Search for the cell housing the specified text and yield its [x, y] center coordinate. 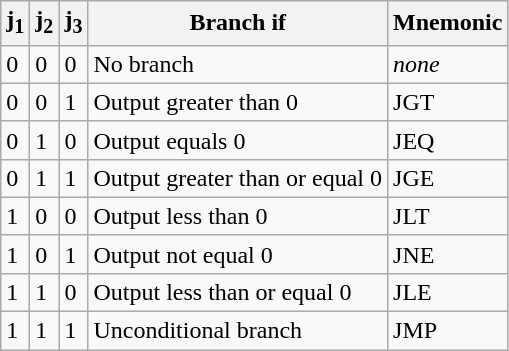
Unconditional branch [238, 331]
Branch if [238, 23]
j2 [44, 23]
Output greater than or equal 0 [238, 178]
JGE [448, 178]
Output not equal 0 [238, 254]
j3 [74, 23]
JGT [448, 102]
JNE [448, 254]
j1 [16, 23]
Output greater than 0 [238, 102]
JMP [448, 331]
Mnemonic [448, 23]
Output less than 0 [238, 216]
none [448, 64]
JLE [448, 292]
Output less than or equal 0 [238, 292]
Output equals 0 [238, 140]
JLT [448, 216]
No branch [238, 64]
JEQ [448, 140]
